Return (X, Y) of the center of cell containing provided text 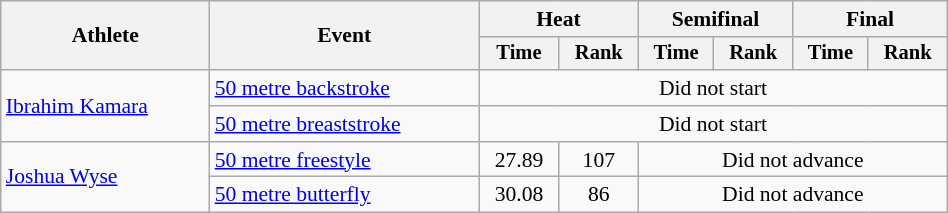
50 metre freestyle (344, 160)
86 (598, 195)
Heat (559, 19)
107 (598, 160)
Final (870, 19)
Joshua Wyse (106, 178)
Event (344, 36)
27.89 (520, 160)
Semifinal (715, 19)
50 metre breaststroke (344, 124)
30.08 (520, 195)
50 metre butterfly (344, 195)
Ibrahim Kamara (106, 106)
50 metre backstroke (344, 88)
Athlete (106, 36)
